For the text-containing cell, return its midpoint in (x, y) coordinate format. 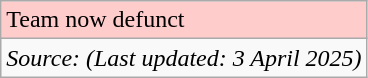
Team now defunct (184, 20)
Source: (Last updated: 3 April 2025) (184, 58)
